Locate the cell with the specified text and output its (x, y) center coordinate. 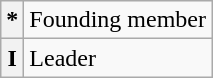
* (12, 20)
Leader (118, 58)
I (12, 58)
Founding member (118, 20)
